Pinpoint the cell where the given text exists, returning its (x, y) midpoint coordinate. 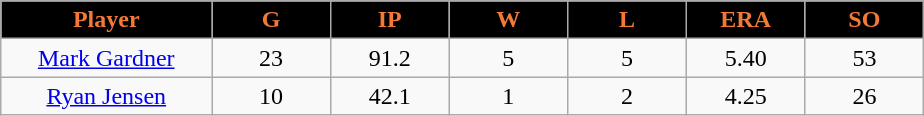
G (272, 20)
L (628, 20)
53 (864, 58)
Player (106, 20)
42.1 (390, 96)
91.2 (390, 58)
2 (628, 96)
W (508, 20)
4.25 (746, 96)
23 (272, 58)
Ryan Jensen (106, 96)
5.40 (746, 58)
SO (864, 20)
26 (864, 96)
1 (508, 96)
ERA (746, 20)
Mark Gardner (106, 58)
10 (272, 96)
IP (390, 20)
